Identify which cell holds the provided text, then report its (x, y) central coordinate. 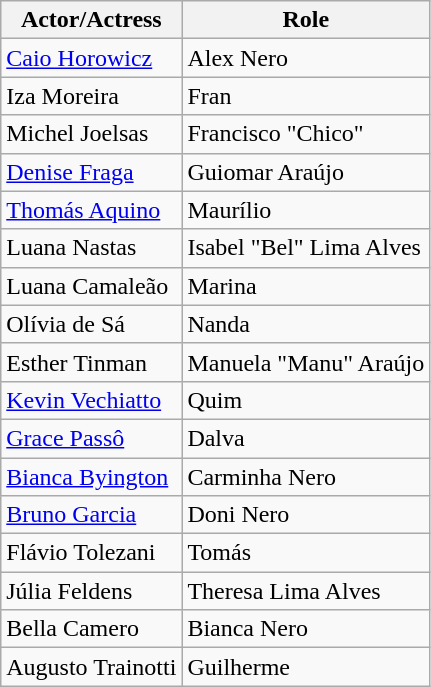
Esther Tinman (92, 362)
Quim (306, 400)
Flávio Tolezani (92, 553)
Theresa Lima Alves (306, 591)
Luana Nastas (92, 248)
Kevin Vechiatto (92, 400)
Carminha Nero (306, 477)
Luana Camaleão (92, 286)
Bianca Nero (306, 629)
Caio Horowicz (92, 58)
Olívia de Sá (92, 324)
Nanda (306, 324)
Tomás (306, 553)
Maurílio (306, 210)
Manuela "Manu" Araújo (306, 362)
Bella Camero (92, 629)
Guiomar Araújo (306, 172)
Alex Nero (306, 58)
Júlia Feldens (92, 591)
Role (306, 20)
Denise Fraga (92, 172)
Guilherme (306, 667)
Marina (306, 286)
Bruno Garcia (92, 515)
Thomás Aquino (92, 210)
Bianca Byington (92, 477)
Augusto Trainotti (92, 667)
Isabel "Bel" Lima Alves (306, 248)
Michel Joelsas (92, 134)
Iza Moreira (92, 96)
Grace Passô (92, 438)
Francisco "Chico" (306, 134)
Dalva (306, 438)
Doni Nero (306, 515)
Fran (306, 96)
Actor/Actress (92, 20)
